Provide the (x, y) coordinate of the cell's center where the given text is located.  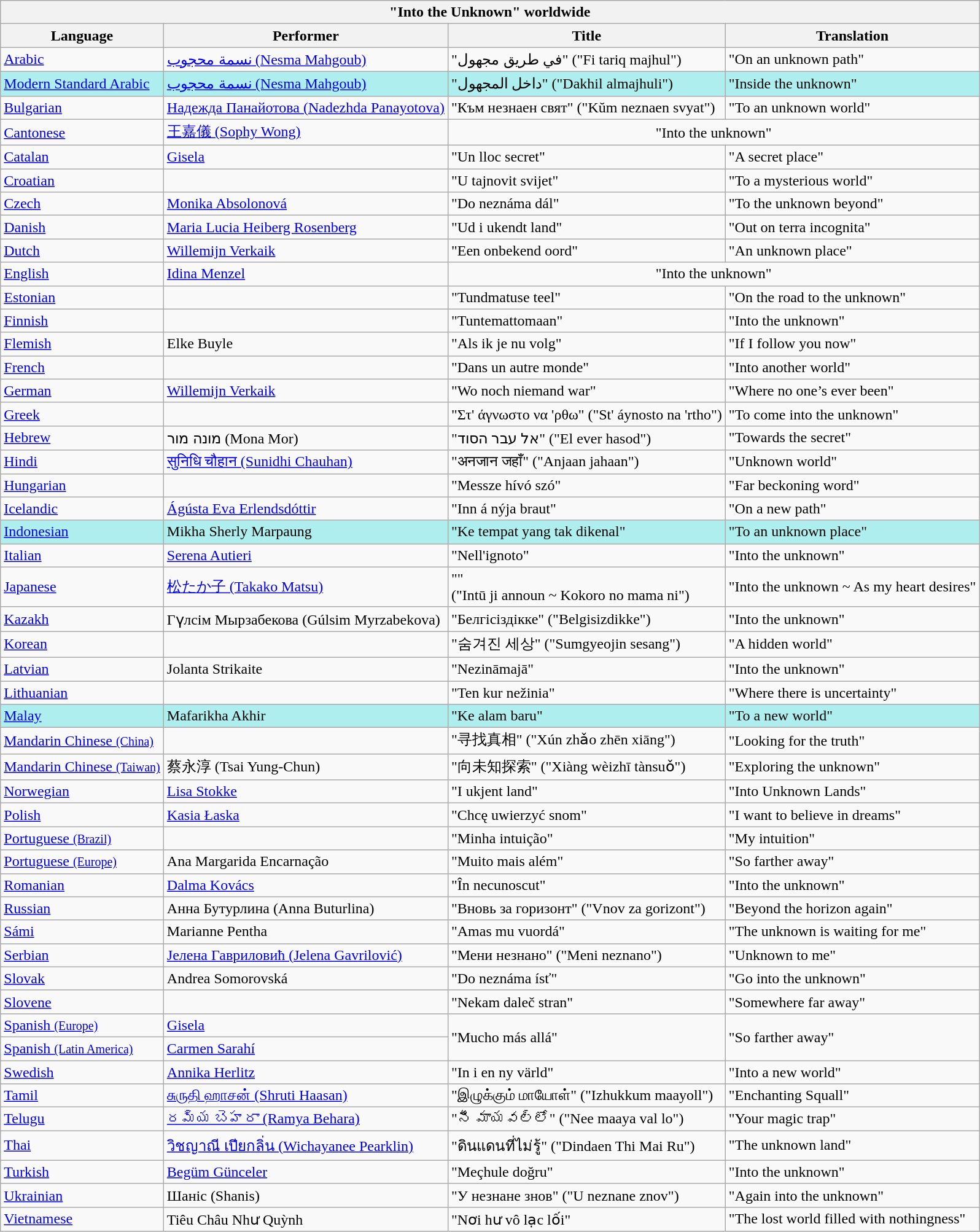
"În necunoscut" (586, 885)
Tiêu Châu Như Quỳnh (306, 1219)
מונה מור (Mona Mor) (306, 438)
Czech (82, 204)
"Into the Unknown" worldwide (490, 12)
Swedish (82, 1072)
Serbian (82, 955)
सुनिधि चौहान (Sunidhi Chauhan) (306, 462)
"숨겨진 세상" ("Sumgyeojin sesang") (586, 645)
"Beyond the horizon again" (852, 908)
"Into another world" (852, 367)
"Far beckoning word" (852, 485)
"Minha intuição" (586, 838)
Kasia Łaska (306, 815)
"My intuition" (852, 838)
"Somewhere far away" (852, 1002)
French (82, 367)
"A secret place" (852, 157)
"Към незнаен свят" ("Kŭm neznaen svyat") (586, 107)
"Do neznáma ísť" (586, 978)
Japanese (82, 587)
"To come into the unknown" (852, 414)
Надежда Панайотова (Nadezhda Panayotova) (306, 107)
Begüm Günceler (306, 1172)
Шаніс (Shanis) (306, 1195)
Polish (82, 815)
Ágústa Eva Erlendsdóttir (306, 509)
Mikha Sherly Marpaung (306, 532)
"У незнане знов" ("U neznane znov") (586, 1195)
Tamil (82, 1096)
"To an unknown world" (852, 107)
Idina Menzel (306, 274)
"U tajnovit svijet" (586, 181)
"Als ik je nu volg" (586, 344)
"Towards the secret" (852, 438)
"Messze hívó szó" (586, 485)
Estonian (82, 297)
"If I follow you now" (852, 344)
"An unknown place" (852, 251)
"In i en ny värld" (586, 1072)
"Out on terra incognita" (852, 227)
"Ke alam baru" (586, 716)
Danish (82, 227)
Korean (82, 645)
"The unknown is waiting for me" (852, 932)
Slovak (82, 978)
Translation (852, 36)
"अनजान जहाँ" ("Anjaan jahaan") (586, 462)
Mafarikha Akhir (306, 716)
"Go into the unknown" (852, 978)
Andrea Somorovská (306, 978)
Kazakh (82, 619)
రమ్య బెహరా (Ramya Behara) (306, 1119)
Romanian (82, 885)
Croatian (82, 181)
Turkish (82, 1172)
"Tuntemattomaan" (586, 321)
Portuguese (Europe) (82, 862)
Carmen Sarahí (306, 1048)
""("Intū ji announ ~ Kokoro no mama ni") (586, 587)
วิชญาณี เปียกลิ่น (Wichayanee Pearklin) (306, 1146)
"To an unknown place" (852, 532)
Maria Lucia Heiberg Rosenberg (306, 227)
"Enchanting Squall" (852, 1096)
Performer (306, 36)
"To a new world" (852, 716)
Vietnamese (82, 1219)
"Do neznáma dál" (586, 204)
"On an unknown path" (852, 60)
"To the unknown beyond" (852, 204)
German (82, 391)
Spanish (Europe) (82, 1025)
"Ten kur nežinia" (586, 692)
Анна Бутурлина (Anna Buturlina) (306, 908)
"Een onbekend oord" (586, 251)
"Un lloc secret" (586, 157)
Sámi (82, 932)
Catalan (82, 157)
"Белгісіздікке" ("Belgisizdikke") (586, 619)
"Chcę uwierzyć snom" (586, 815)
"Where no one’s ever been" (852, 391)
"داخل المجهول‎" ("Dakhil almajhuli") (586, 84)
Ukrainian (82, 1195)
"இழுக்கும் மாயோள்" ("Izhukkum maayoll") (586, 1096)
"Στ' άγνωστο να 'ρθω" ("St' áynosto na 'rtho") (586, 414)
Hindi (82, 462)
"Your magic trap" (852, 1119)
"Ud i ukendt land" (586, 227)
Hungarian (82, 485)
"Inside the unknown" (852, 84)
English (82, 274)
"ดินแดนที่ไม่รู้" ("Dindaen Thi Mai Ru") (586, 1146)
Dutch (82, 251)
Icelandic (82, 509)
Spanish (Latin America) (82, 1048)
"Amas mu vuordá" (586, 932)
"Mucho más allá" (586, 1037)
Language (82, 36)
"Nezināmajā" (586, 669)
Ana Margarida Encarnação (306, 862)
"Again into the unknown" (852, 1195)
Јелена Гавриловић (Jelena Gavrilović) (306, 955)
"Nơi hư vô lạc lối" (586, 1219)
Greek (82, 414)
"Nell'ignoto" (586, 555)
"Wo noch niemand war" (586, 391)
Annika Herlitz (306, 1072)
"On the road to the unknown" (852, 297)
"I want to believe in dreams" (852, 815)
"Nekam daleč stran" (586, 1002)
"నీ మాయవల్లో" ("Nee maaya val lo") (586, 1119)
"向未知探索" ("Xiàng wèizhī tànsuǒ") (586, 766)
Lithuanian (82, 692)
"I ukjent land" (586, 792)
"Into Unknown Lands" (852, 792)
Title (586, 36)
Marianne Pentha (306, 932)
"Where there is uncertainty" (852, 692)
சுருதி ஹாசன் (Shruti Haasan) (306, 1096)
"Exploring the unknown" (852, 766)
Malay (82, 716)
Flemish (82, 344)
Telugu (82, 1119)
Hebrew (82, 438)
"A hidden world" (852, 645)
"To a mysterious world" (852, 181)
"Muito mais além" (586, 862)
Elke Buyle (306, 344)
"寻找真相" ("Xún zhǎo zhēn xiāng") (586, 741)
Arabic (82, 60)
"Inn á nýja braut" (586, 509)
Mandarin Chinese (China) (82, 741)
"Ke tempat yang tak dikenal" (586, 532)
"Tundmatuse teel" (586, 297)
Indonesian (82, 532)
Serena Autieri (306, 555)
Italian (82, 555)
Thai (82, 1146)
Modern Standard Arabic (82, 84)
Latvian (82, 669)
Bulgarian (82, 107)
王嘉儀 (Sophy Wong) (306, 133)
Jolanta Strikaite (306, 669)
Гүлсім Мырзабекова (Gúlsim Myrzabekova) (306, 619)
Slovene (82, 1002)
"Мени незнано" ("Meni neznano") (586, 955)
"On a new path" (852, 509)
Finnish (82, 321)
Lisa Stokke (306, 792)
"Into the unknown ~ As my heart desires" (852, 587)
"The unknown land" (852, 1146)
"Looking for the truth" (852, 741)
"Meçhule doğru" (586, 1172)
"Unknown world" (852, 462)
Mandarin Chinese (Taiwan) (82, 766)
"The lost world filled with nothingness" (852, 1219)
"Unknown to me" (852, 955)
"אל עבר הסוד" ("El ever hasod") (586, 438)
松たか子 (Takako Matsu) (306, 587)
"Dans un autre monde" (586, 367)
Dalma Kovács (306, 885)
Cantonese (82, 133)
Norwegian (82, 792)
Russian (82, 908)
Portuguese (Brazil) (82, 838)
"Вновь за горизонт" ("Vnov za gorizont") (586, 908)
Monika Absolonová (306, 204)
"في طريق مجهول" ("Fi tariq majhul") (586, 60)
蔡永淳 (Tsai Yung-Chun) (306, 766)
"Into a new world" (852, 1072)
